Pinpoint the cell where the given text exists, returning its [x, y] midpoint coordinate. 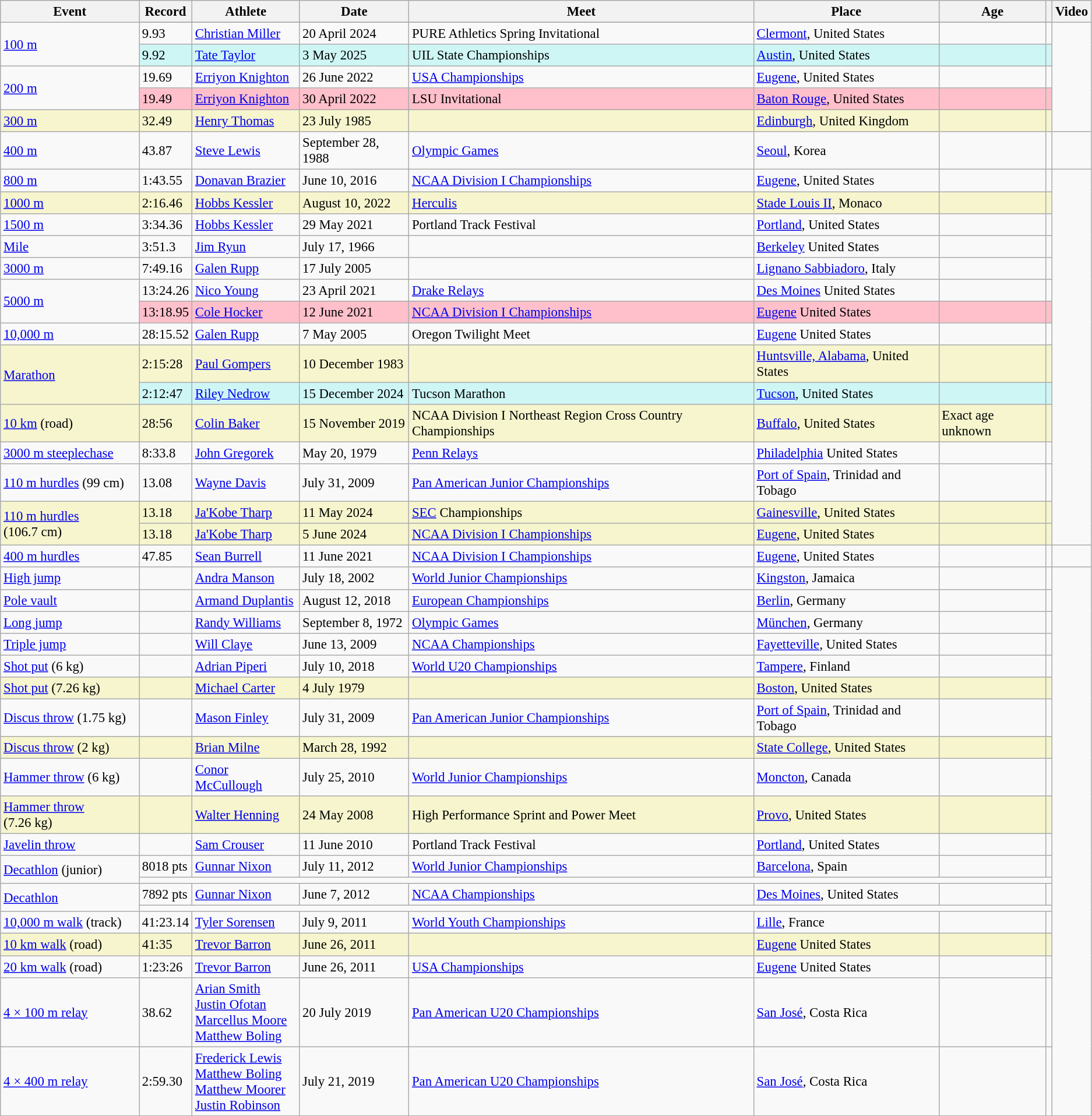
Herculis [582, 203]
Fayetteville, United States [846, 644]
30 April 2022 [354, 99]
8:33.8 [165, 453]
1500 m [70, 224]
Nico Young [246, 290]
7:49.16 [165, 268]
28:56 [165, 423]
Athlete [246, 12]
4 × 400 m relay [70, 1082]
Sam Crouser [246, 845]
München, Germany [846, 622]
100 m [70, 44]
Stade Louis II, Monaco [846, 203]
European Championships [582, 600]
47.85 [165, 557]
10 km walk (road) [70, 945]
Wayne Davis [246, 483]
Michael Carter [246, 688]
3000 m [70, 268]
3000 m steeplechase [70, 453]
Barcelona, Spain [846, 867]
May 20, 1979 [354, 453]
September 28, 1988 [354, 150]
Berlin, Germany [846, 600]
July 25, 2010 [354, 777]
Walter Henning [246, 815]
Shot put (6 kg) [70, 666]
June 7, 2012 [354, 895]
2:59.30 [165, 1082]
9.92 [165, 55]
43.87 [165, 150]
19.49 [165, 99]
400 m hurdles [70, 557]
13.08 [165, 483]
Hammer throw (7.26 kg) [70, 815]
3:51.3 [165, 247]
32.49 [165, 121]
Javelin throw [70, 845]
20 km walk (road) [70, 967]
Christian Miller [246, 34]
Clermont, United States [846, 34]
20 July 2019 [354, 1012]
3 May 2025 [354, 55]
9.93 [165, 34]
Discus throw (1.75 kg) [70, 718]
Tucson, United States [846, 393]
August 12, 2018 [354, 600]
Provo, United States [846, 815]
4 × 100 m relay [70, 1012]
Hammer throw (6 kg) [70, 777]
Huntsville, Alabama, United States [846, 364]
10,000 m [70, 334]
11 May 2024 [354, 513]
Kingston, Jamaica [846, 579]
Mile [70, 247]
World U20 Championships [582, 666]
Paul Gompers [246, 364]
Philadelphia United States [846, 453]
Andra Manson [246, 579]
Jim Ryun [246, 247]
5 June 2024 [354, 534]
Moncton, Canada [846, 777]
July 10, 2018 [354, 666]
Pole vault [70, 600]
20 April 2024 [354, 34]
1:23:26 [165, 967]
400 m [70, 150]
15 December 2024 [354, 393]
Baton Rouge, United States [846, 99]
800 m [70, 181]
Marathon [70, 375]
LSU Invitational [582, 99]
Gainesville, United States [846, 513]
Decathlon (junior) [70, 869]
29 May 2021 [354, 224]
110 m hurdles (106.7 cm) [70, 523]
High jump [70, 579]
Record [165, 12]
300 m [70, 121]
Penn Relays [582, 453]
Tyler Sorensen [246, 923]
Will Claye [246, 644]
19.69 [165, 78]
Sean Burrell [246, 557]
11 June 2010 [354, 845]
7892 pts [165, 895]
Buffalo, United States [846, 423]
Oregon Twilight Meet [582, 334]
Tampere, Finland [846, 666]
Meet [582, 12]
Des Moines, United States [846, 895]
Randy Williams [246, 622]
10 km (road) [70, 423]
10 December 1983 [354, 364]
2:16.46 [165, 203]
3:34.36 [165, 224]
John Gregorek [246, 453]
Mason Finley [246, 718]
23 April 2021 [354, 290]
38.62 [165, 1012]
10,000 m walk (track) [70, 923]
4 July 1979 [354, 688]
Arian SmithJustin OfotanMarcellus MooreMatthew Boling [246, 1012]
Riley Nedrow [246, 393]
Drake Relays [582, 290]
13:18.95 [165, 312]
Tate Taylor [246, 55]
July 21, 2019 [354, 1082]
June 13, 2009 [354, 644]
Brian Milne [246, 748]
28:15.52 [165, 334]
March 28, 1992 [354, 748]
Berkeley United States [846, 247]
Lignano Sabbiadoro, Italy [846, 268]
Video [1072, 12]
Date [354, 12]
Boston, United States [846, 688]
September 8, 1972 [354, 622]
Exact age unknown [992, 423]
41:35 [165, 945]
23 July 1985 [354, 121]
Colin Baker [246, 423]
13:24.26 [165, 290]
2:15:28 [165, 364]
June 10, 2016 [354, 181]
Austin, United States [846, 55]
Adrian Piperi [246, 666]
Decathlon [70, 897]
Long jump [70, 622]
Edinburgh, United Kingdom [846, 121]
Henry Thomas [246, 121]
Cole Hocker [246, 312]
2:12:47 [165, 393]
200 m [70, 89]
Seoul, Korea [846, 150]
1:43.55 [165, 181]
UIL State Championships [582, 55]
110 m hurdles (99 cm) [70, 483]
Age [992, 12]
7 May 2005 [354, 334]
PURE Athletics Spring Invitational [582, 34]
Lille, France [846, 923]
July 11, 2012 [354, 867]
SEC Championships [582, 513]
1000 m [70, 203]
8018 pts [165, 867]
Frederick LewisMatthew BolingMatthew MoorerJustin Robinson [246, 1082]
World Youth Championships [582, 923]
Triple jump [70, 644]
Des Moines United States [846, 290]
Place [846, 12]
41:23.14 [165, 923]
17 July 2005 [354, 268]
26 June 2022 [354, 78]
Donavan Brazier [246, 181]
Conor McCullough [246, 777]
15 November 2019 [354, 423]
24 May 2008 [354, 815]
12 June 2021 [354, 312]
July 9, 2011 [354, 923]
Shot put (7.26 kg) [70, 688]
11 June 2021 [354, 557]
Armand Duplantis [246, 600]
High Performance Sprint and Power Meet [582, 815]
Discus throw (2 kg) [70, 748]
August 10, 2022 [354, 203]
Steve Lewis [246, 150]
July 17, 1966 [354, 247]
NCAA Division I Northeast Region Cross Country Championships [582, 423]
Tucson Marathon [582, 393]
5000 m [70, 301]
State College, United States [846, 748]
Event [70, 12]
July 18, 2002 [354, 579]
